Return (x, y) of the center of cell containing provided text 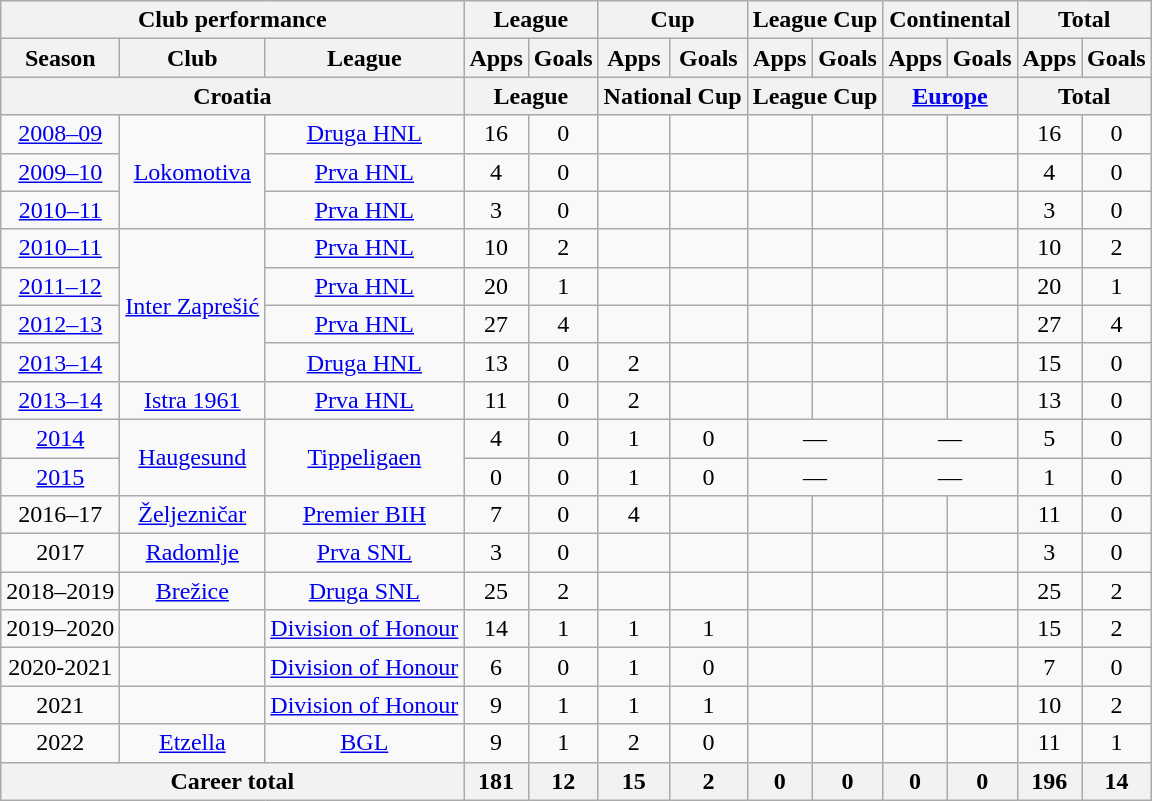
181 (496, 781)
2009–10 (60, 172)
Istra 1961 (192, 400)
Europe (950, 96)
Inter Zaprešić (192, 305)
Croatia (232, 96)
Continental (950, 20)
2020-2021 (60, 667)
Cup (672, 20)
12 (563, 781)
Club performance (232, 20)
Prva SNL (364, 553)
Lokomotiva (192, 172)
2014 (60, 438)
196 (1049, 781)
Željezničar (192, 515)
Tippeligaen (364, 457)
Premier BIH (364, 515)
6 (496, 667)
Druga SNL (364, 591)
2017 (60, 553)
Season (60, 58)
National Cup (672, 96)
2019–2020 (60, 629)
5 (1049, 438)
2015 (60, 477)
2021 (60, 705)
BGL (364, 743)
Haugesund (192, 457)
2011–12 (60, 286)
2016–17 (60, 515)
2022 (60, 743)
2012–13 (60, 324)
2018–2019 (60, 591)
Career total (232, 781)
2008–09 (60, 134)
Etzella (192, 743)
Club (192, 58)
Brežice (192, 591)
Radomlje (192, 553)
